Identify which cell holds the provided text, then report its (X, Y) central coordinate. 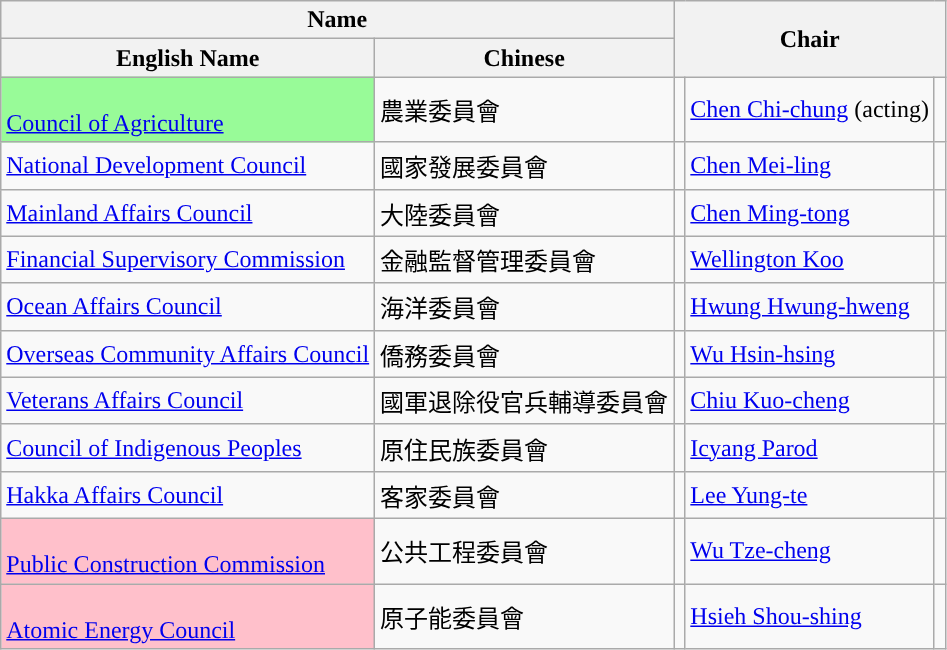
Mainland Affairs Council (188, 212)
Hakka Affairs Council (188, 494)
Public Construction Commission (188, 550)
Icyang Parod (810, 448)
National Development Council (188, 166)
Chen Chi-chung (acting) (810, 110)
Wu Hsin-hsing (810, 354)
大陸委員會 (524, 212)
農業委員會 (524, 110)
Financial Supervisory Commission (188, 260)
Chiu Kuo-cheng (810, 400)
國軍退除役官兵輔導委員會 (524, 400)
Wellington Koo (810, 260)
Hwung Hwung-hweng (810, 306)
客家委員會 (524, 494)
Wu Tze-cheng (810, 550)
Hsieh Shou-shing (810, 616)
金融監督管理委員會 (524, 260)
Lee Yung-te (810, 494)
Chen Ming-tong (810, 212)
Overseas Community Affairs Council (188, 354)
公共工程委員會 (524, 550)
僑務委員會 (524, 354)
原子能委員會 (524, 616)
Chinese (524, 58)
海洋委員會 (524, 306)
English Name (188, 58)
Chair (810, 39)
國家發展委員會 (524, 166)
Council of Indigenous Peoples (188, 448)
Chen Mei-ling (810, 166)
Veterans Affairs Council (188, 400)
Name (338, 20)
Council of Agriculture (188, 110)
Ocean Affairs Council (188, 306)
原住民族委員會 (524, 448)
Atomic Energy Council (188, 616)
